Locate the cell with the specified text and output its (X, Y) center coordinate. 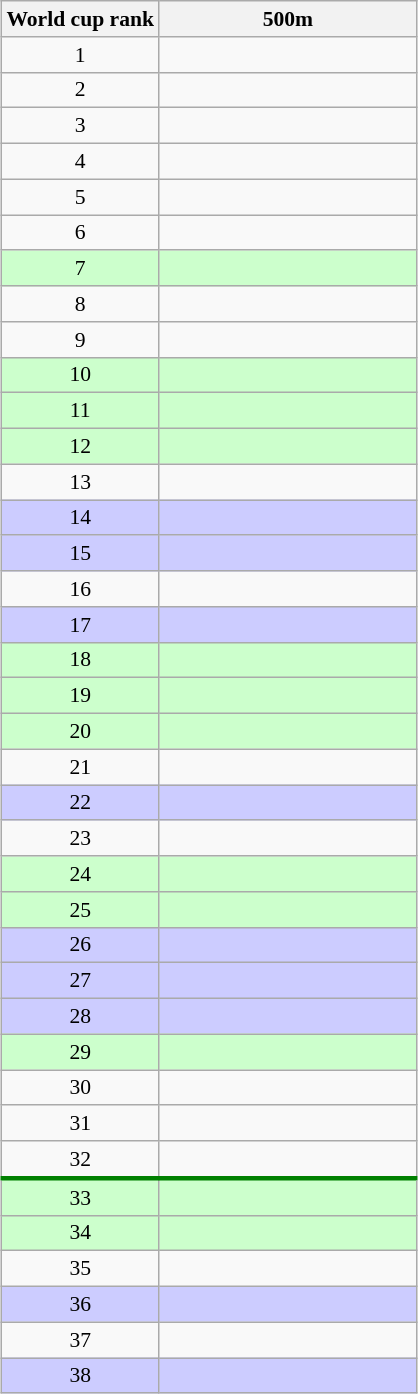
25 (80, 910)
14 (80, 518)
8 (80, 304)
35 (80, 1269)
4 (80, 162)
11 (80, 411)
15 (80, 554)
12 (80, 447)
1 (80, 55)
19 (80, 696)
17 (80, 625)
22 (80, 803)
13 (80, 482)
23 (80, 839)
20 (80, 732)
World cup rank (80, 19)
30 (80, 1088)
10 (80, 375)
24 (80, 874)
29 (80, 1052)
37 (80, 1340)
5 (80, 197)
26 (80, 945)
28 (80, 1017)
7 (80, 269)
3 (80, 126)
9 (80, 340)
31 (80, 1124)
33 (80, 1196)
2 (80, 90)
21 (80, 767)
34 (80, 1233)
16 (80, 589)
38 (80, 1376)
32 (80, 1160)
18 (80, 660)
36 (80, 1305)
27 (80, 981)
500m (288, 19)
6 (80, 233)
